Pinpoint the cell where the given text exists, returning its [x, y] midpoint coordinate. 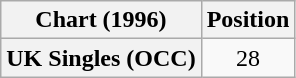
UK Singles (OCC) [101, 58]
28 [248, 58]
Position [248, 20]
Chart (1996) [101, 20]
